Identify which cell holds the provided text, then report its (X, Y) central coordinate. 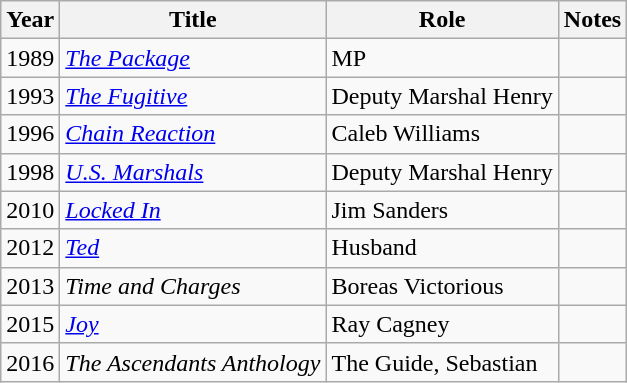
Caleb Williams (442, 134)
2013 (30, 286)
Role (442, 20)
1998 (30, 172)
The Fugitive (193, 96)
1989 (30, 58)
2015 (30, 324)
Chain Reaction (193, 134)
1993 (30, 96)
The Package (193, 58)
Time and Charges (193, 286)
1996 (30, 134)
2010 (30, 210)
Husband (442, 248)
Title (193, 20)
Ray Cagney (442, 324)
Boreas Victorious (442, 286)
U.S. Marshals (193, 172)
Locked In (193, 210)
Jim Sanders (442, 210)
2012 (30, 248)
Ted (193, 248)
Year (30, 20)
The Guide, Sebastian (442, 362)
2016 (30, 362)
The Ascendants Anthology (193, 362)
Notes (592, 20)
Joy (193, 324)
MP (442, 58)
